Return the (X, Y) coordinate for the center point of the cell that contains the specified text.  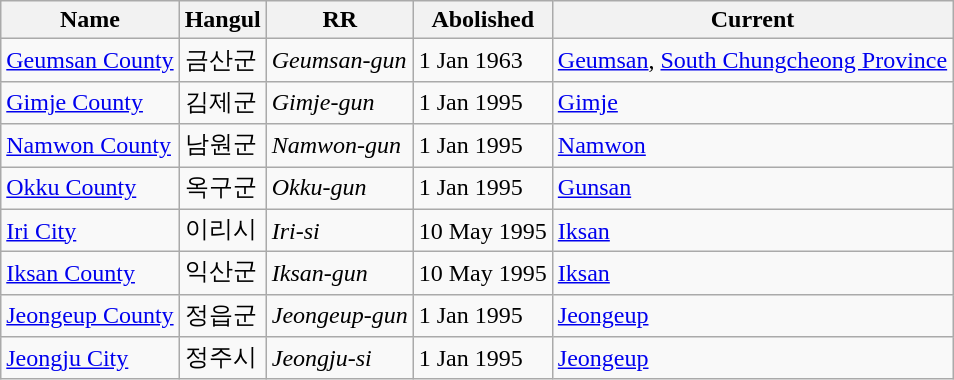
Jeongju City (90, 358)
Hangul (222, 20)
Geumsan County (90, 60)
Iksan-gun (340, 274)
Geumsan-gun (340, 60)
Namwon-gun (340, 146)
이리시 (222, 230)
Gimje (752, 102)
Iri-si (340, 230)
Jeongju-si (340, 358)
Gimje County (90, 102)
Namwon County (90, 146)
Abolished (482, 20)
Jeongeup County (90, 316)
Jeongeup-gun (340, 316)
1 Jan 1963 (482, 60)
Gunsan (752, 188)
금산군 (222, 60)
정읍군 (222, 316)
익산군 (222, 274)
정주시 (222, 358)
Okku County (90, 188)
김제군 (222, 102)
Gimje-gun (340, 102)
Iri City (90, 230)
Iksan County (90, 274)
옥구군 (222, 188)
Name (90, 20)
RR (340, 20)
남원군 (222, 146)
Current (752, 20)
Namwon (752, 146)
Geumsan, South Chungcheong Province (752, 60)
Okku-gun (340, 188)
